Locate the cell with the specified text and output its [x, y] center coordinate. 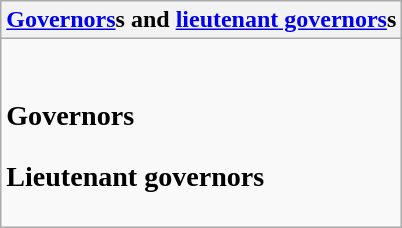
GovernorsLieutenant governors [202, 133]
Governorss and lieutenant governorss [202, 20]
